Return the [x, y] coordinate for the center point of the cell that contains the specified text.  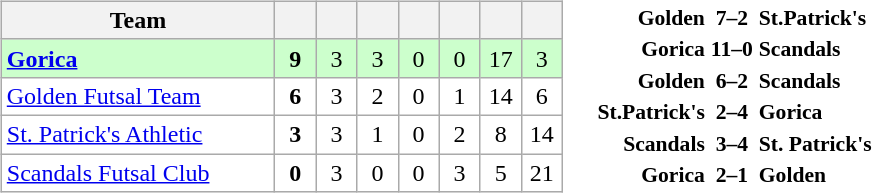
St.Patrick's [651, 112]
Scandals Futsal Club [138, 173]
3–4 [732, 143]
2–1 [732, 175]
21 [542, 173]
6–2 [732, 80]
5 [500, 173]
Team [138, 20]
Golden Futsal Team [138, 96]
17 [500, 58]
8 [500, 134]
7–2 [732, 17]
9 [296, 58]
Scandals [651, 143]
2–4 [732, 112]
11–0 [732, 49]
St. Patrick's Athletic [138, 134]
